Identify which cell holds the provided text, then report its [x, y] central coordinate. 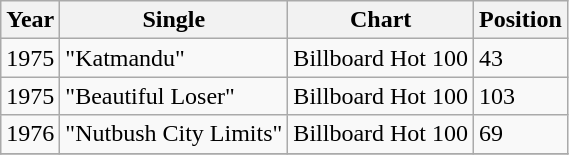
"Beautiful Loser" [174, 96]
43 [521, 58]
Chart [381, 20]
"Nutbush City Limits" [174, 134]
103 [521, 96]
"Katmandu" [174, 58]
1976 [30, 134]
Position [521, 20]
69 [521, 134]
Single [174, 20]
Year [30, 20]
